Pinpoint the cell where the given text exists, returning its [X, Y] midpoint coordinate. 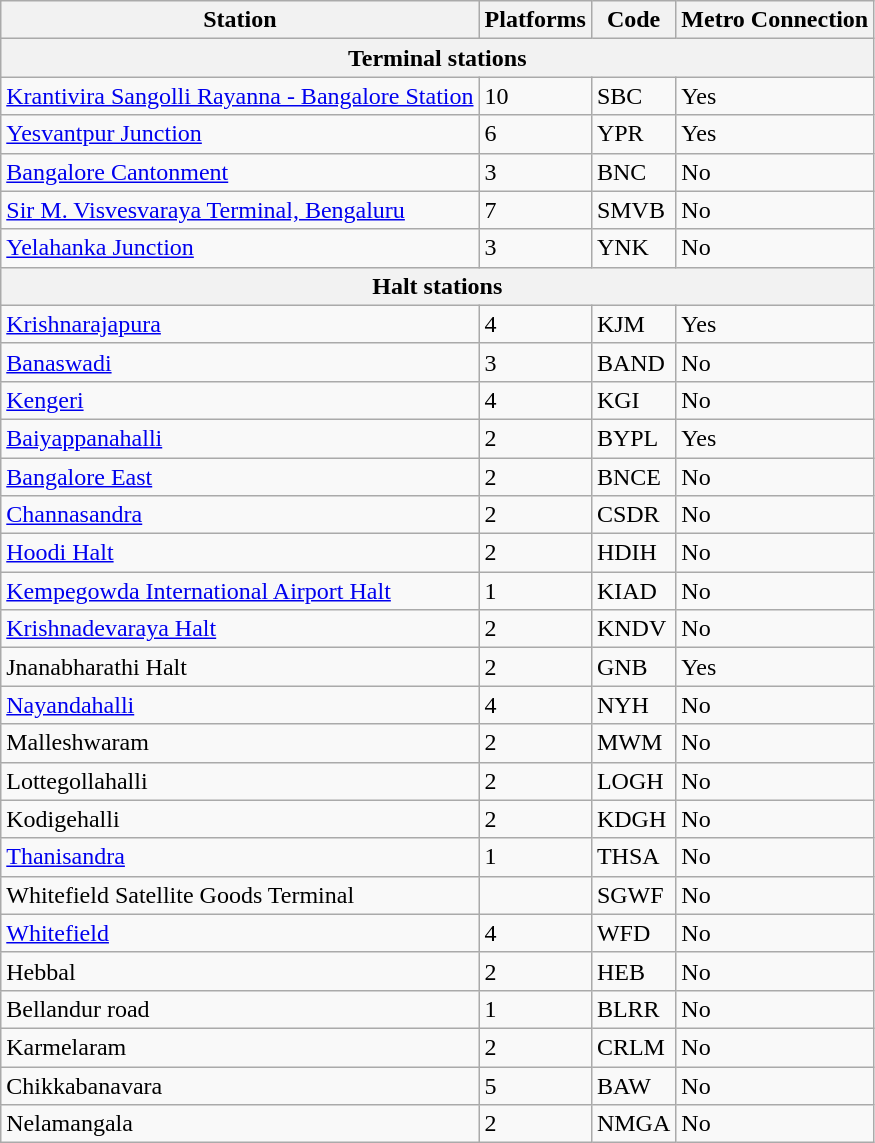
Hoodi Halt [240, 553]
Terminal stations [438, 58]
Thanisandra [240, 857]
Nelamangala [240, 1124]
Station [240, 20]
CRLM [633, 1047]
Yesvantpur Junction [240, 134]
KDGH [633, 819]
Metro Connection [775, 20]
THSA [633, 857]
BNCE [633, 477]
CSDR [633, 515]
5 [535, 1085]
LOGH [633, 781]
Krantivira Sangolli Rayanna - Bangalore Station [240, 96]
Whitefield [240, 933]
SGWF [633, 895]
NYH [633, 705]
7 [535, 210]
Bangalore East [240, 477]
BLRR [633, 1009]
Karmelaram [240, 1047]
Baiyappanahalli [240, 438]
Jnanabharathi Halt [240, 667]
HEB [633, 971]
Platforms [535, 20]
Code [633, 20]
SBC [633, 96]
Bellandur road [240, 1009]
BAND [633, 362]
Kempegowda International Airport Halt [240, 591]
Chikkabanavara [240, 1085]
BAW [633, 1085]
Kengeri [240, 400]
SMVB [633, 210]
KNDV [633, 629]
Whitefield Satellite Goods Terminal [240, 895]
BYPL [633, 438]
Channasandra [240, 515]
YNK [633, 248]
Krishnarajapura [240, 324]
HDIH [633, 553]
Sir M. Visvesvaraya Terminal, Bengaluru [240, 210]
YPR [633, 134]
KJM [633, 324]
Kodigehalli [240, 819]
10 [535, 96]
Hebbal [240, 971]
NMGA [633, 1124]
Bangalore Cantonment [240, 172]
Lottegollahalli [240, 781]
Malleshwaram [240, 743]
GNB [633, 667]
KIAD [633, 591]
Nayandahalli [240, 705]
MWM [633, 743]
Krishnadevaraya Halt [240, 629]
WFD [633, 933]
Banaswadi [240, 362]
BNC [633, 172]
Halt stations [438, 286]
KGI [633, 400]
Yelahanka Junction [240, 248]
6 [535, 134]
